Detect which cell encompasses the target text, then output its [x, y] center coordinate. 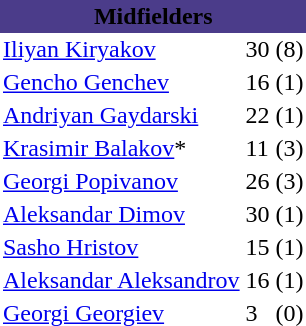
26 [258, 182]
22 [258, 116]
Krasimir Balakov* [122, 148]
Iliyan Kiryakov [122, 50]
Sasho Hristov [122, 248]
Aleksandar Dimov [122, 214]
Aleksandar Aleksandrov [122, 280]
Gencho Genchev [122, 82]
11 [258, 148]
15 [258, 248]
Georgi Popivanov [122, 182]
Andriyan Gaydarski [122, 116]
